Output the (x, y) coordinate of the center of the cell containing the given text.  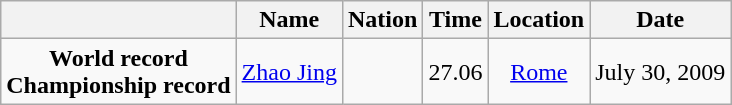
Nation (382, 20)
World record Championship record (118, 72)
Name (289, 20)
July 30, 2009 (660, 72)
Rome (539, 72)
Time (456, 20)
Date (660, 20)
Location (539, 20)
Zhao Jing (289, 72)
27.06 (456, 72)
